Capture the cell that displays the provided text and extract its (X, Y) central coordinate. 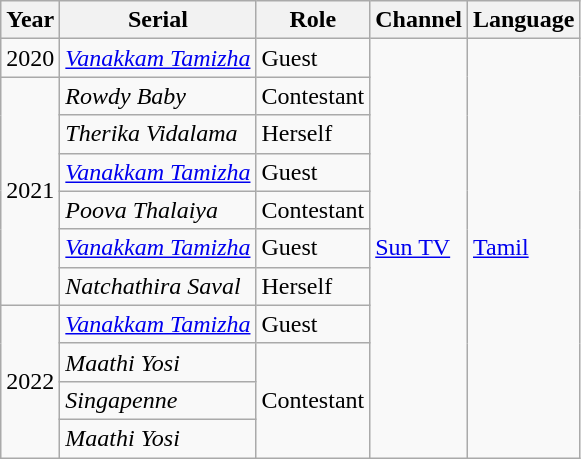
Rowdy Baby (158, 96)
Singapenne (158, 400)
Poova Thalaiya (158, 210)
Language (523, 20)
Serial (158, 20)
Channel (419, 20)
2020 (30, 58)
Role (313, 20)
Year (30, 20)
Therika Vidalama (158, 134)
2021 (30, 191)
Sun TV (419, 248)
Natchathira Saval (158, 286)
Tamil (523, 248)
2022 (30, 381)
